Extract the (X, Y) coordinate from the center of the cell holding the provided text.  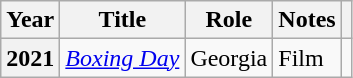
2021 (30, 58)
Boxing Day (122, 58)
Georgia (229, 58)
Film (307, 58)
Title (122, 20)
Year (30, 20)
Notes (307, 20)
Role (229, 20)
